Locate the cell with the specified text and output its (X, Y) center coordinate. 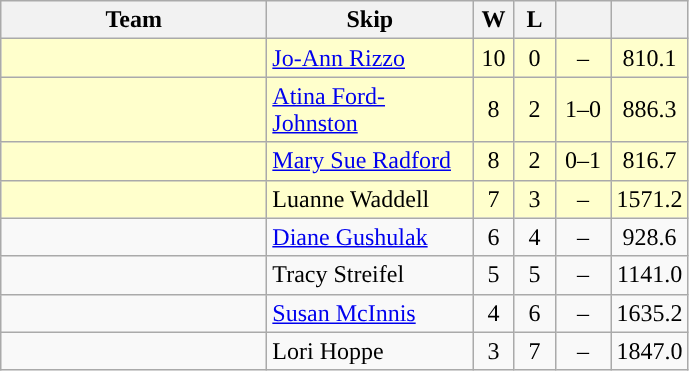
810.1 (650, 58)
1847.0 (650, 351)
L (534, 20)
Mary Sue Radford (370, 161)
Diane Gushulak (370, 237)
Lori Hoppe (370, 351)
0 (534, 58)
1141.0 (650, 275)
816.7 (650, 161)
928.6 (650, 237)
0–1 (583, 161)
Jo-Ann Rizzo (370, 58)
Tracy Streifel (370, 275)
1571.2 (650, 199)
886.3 (650, 110)
10 (494, 58)
1–0 (583, 110)
Team (134, 20)
Skip (370, 20)
Atina Ford-Johnston (370, 110)
1635.2 (650, 313)
W (494, 20)
Luanne Waddell (370, 199)
Susan McInnis (370, 313)
